Extract the (X, Y) coordinate from the center of the cell holding the provided text.  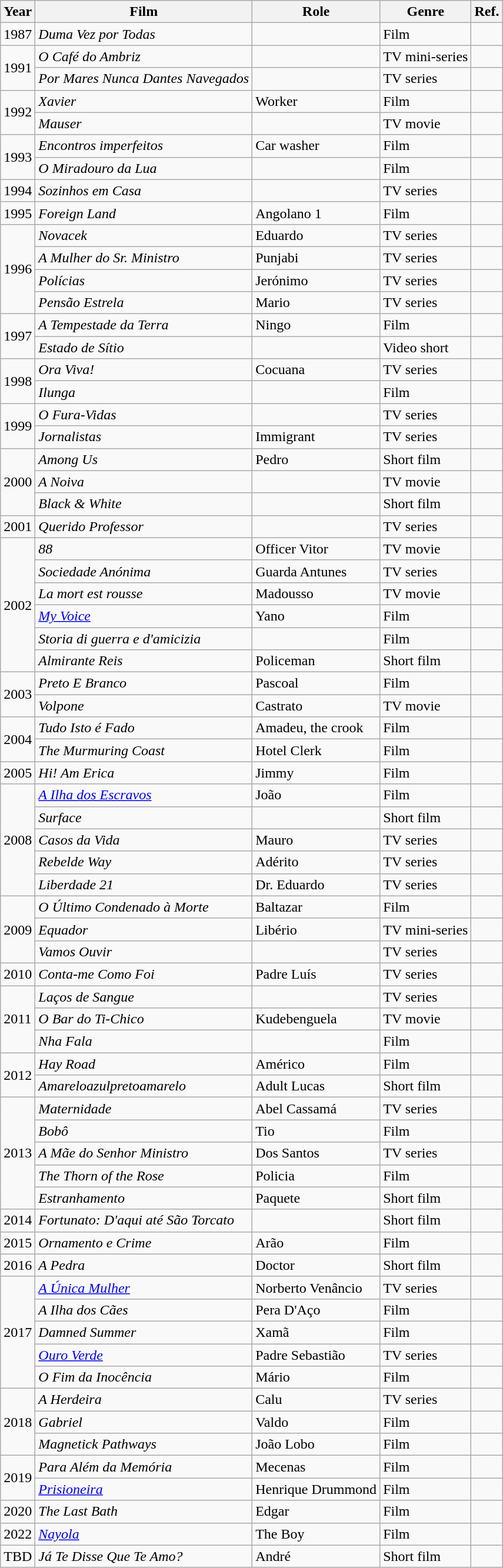
1996 (18, 269)
Hay Road (144, 1064)
Rebelde Way (144, 862)
A Ilha dos Escravos (144, 795)
2022 (18, 1534)
Worker (317, 101)
My Voice (144, 616)
Volpone (144, 706)
Almirante Reis (144, 661)
The Boy (317, 1534)
Mario (317, 303)
Dr. Eduardo (317, 885)
1987 (18, 34)
Valdo (317, 1422)
A Única Mulher (144, 1287)
2016 (18, 1265)
Estado de Sítio (144, 348)
Henrique Drummond (317, 1489)
Liberdade 21 (144, 885)
Tudo Isto é Fado (144, 728)
Policia (317, 1176)
Pedro (317, 459)
Guarda Antunes (317, 571)
A Mulher do Sr. Ministro (144, 258)
2012 (18, 1075)
1993 (18, 157)
2017 (18, 1332)
2003 (18, 695)
Foreign Land (144, 213)
Gabriel (144, 1422)
Calu (317, 1400)
2008 (18, 840)
Car washer (317, 146)
2001 (18, 526)
Immigrant (317, 437)
João (317, 795)
Ora Viva! (144, 370)
A Mãe do Senhor Ministro (144, 1153)
Eduardo (317, 235)
Policeman (317, 661)
Norberto Venâncio (317, 1287)
Jimmy (317, 773)
1995 (18, 213)
A Noiva (144, 482)
Laços de Sangue (144, 997)
Já Te Disse Que Te Amo? (144, 1556)
Castrato (317, 706)
Mauro (317, 840)
Dos Santos (317, 1153)
Maternidade (144, 1109)
2014 (18, 1220)
Genre (426, 12)
Paquete (317, 1198)
The Last Bath (144, 1512)
Querido Professor (144, 526)
Amadeu, the crook (317, 728)
Baltazar (317, 907)
Tio (317, 1131)
Padre Sebastião (317, 1355)
Adérito (317, 862)
O Miradouro da Lua (144, 168)
Storia di guerra e d'amicizia (144, 638)
Fortunato: D'aqui até São Torcato (144, 1220)
Nha Fala (144, 1042)
Casos da Vida (144, 840)
Por Mares Nunca Dantes Navegados (144, 79)
Role (317, 12)
A Pedra (144, 1265)
A Herdeira (144, 1400)
2011 (18, 1019)
2018 (18, 1422)
André (317, 1556)
Amareloazulpretoamarelo (144, 1086)
2020 (18, 1512)
Ilunga (144, 392)
Abel Cassamá (317, 1109)
1994 (18, 191)
1998 (18, 381)
Vamos Ouvir (144, 952)
Xavier (144, 101)
2019 (18, 1478)
2004 (18, 739)
1999 (18, 426)
Yano (317, 616)
Polícias (144, 281)
Hi! Am Erica (144, 773)
Hotel Clerk (317, 750)
Padre Luís (317, 974)
Damned Summer (144, 1332)
Officer Vitor (317, 549)
Estranhamento (144, 1198)
Equador (144, 929)
A Ilha dos Cães (144, 1310)
Ningo (317, 325)
O Último Condenado à Morte (144, 907)
Cocuana (317, 370)
Madousso (317, 593)
Adult Lucas (317, 1086)
La mort est rousse (144, 593)
Jornalistas (144, 437)
Xamã (317, 1332)
Mauser (144, 124)
Duma Vez por Todas (144, 34)
TBD (18, 1556)
1997 (18, 336)
Conta-me Como Foi (144, 974)
Para Além da Memória (144, 1467)
Jerónimo (317, 281)
Ouro Verde (144, 1355)
Pascoal (317, 683)
Encontros imperfeitos (144, 146)
Surface (144, 818)
2000 (18, 482)
Arão (317, 1243)
2002 (18, 605)
Nayola (144, 1534)
Ref. (487, 12)
2005 (18, 773)
Pensão Estrela (144, 303)
Among Us (144, 459)
Libério (317, 929)
2015 (18, 1243)
1991 (18, 68)
Mário (317, 1377)
Black & White (144, 504)
Pera D'Aço (317, 1310)
Angolano 1 (317, 213)
Américo (317, 1064)
Ornamento e Crime (144, 1243)
Edgar (317, 1512)
Sozinhos em Casa (144, 191)
1992 (18, 112)
Year (18, 12)
2009 (18, 929)
The Murmuring Coast (144, 750)
Video short (426, 348)
O Fim da Inocência (144, 1377)
Sociedade Anónima (144, 571)
O Fura-Vidas (144, 415)
O Bar do Ti-Chico (144, 1019)
João Lobo (317, 1444)
O Café do Ambriz (144, 56)
Bobô (144, 1131)
Novacek (144, 235)
2013 (18, 1153)
Mecenas (317, 1467)
Prisioneira (144, 1489)
The Thorn of the Rose (144, 1176)
Kudebenguela (317, 1019)
88 (144, 549)
Preto E Branco (144, 683)
2010 (18, 974)
Magnetick Pathways (144, 1444)
Doctor (317, 1265)
A Tempestade da Terra (144, 325)
Punjabi (317, 258)
